Provide the (x, y) coordinate of the cell's center where the given text is located.  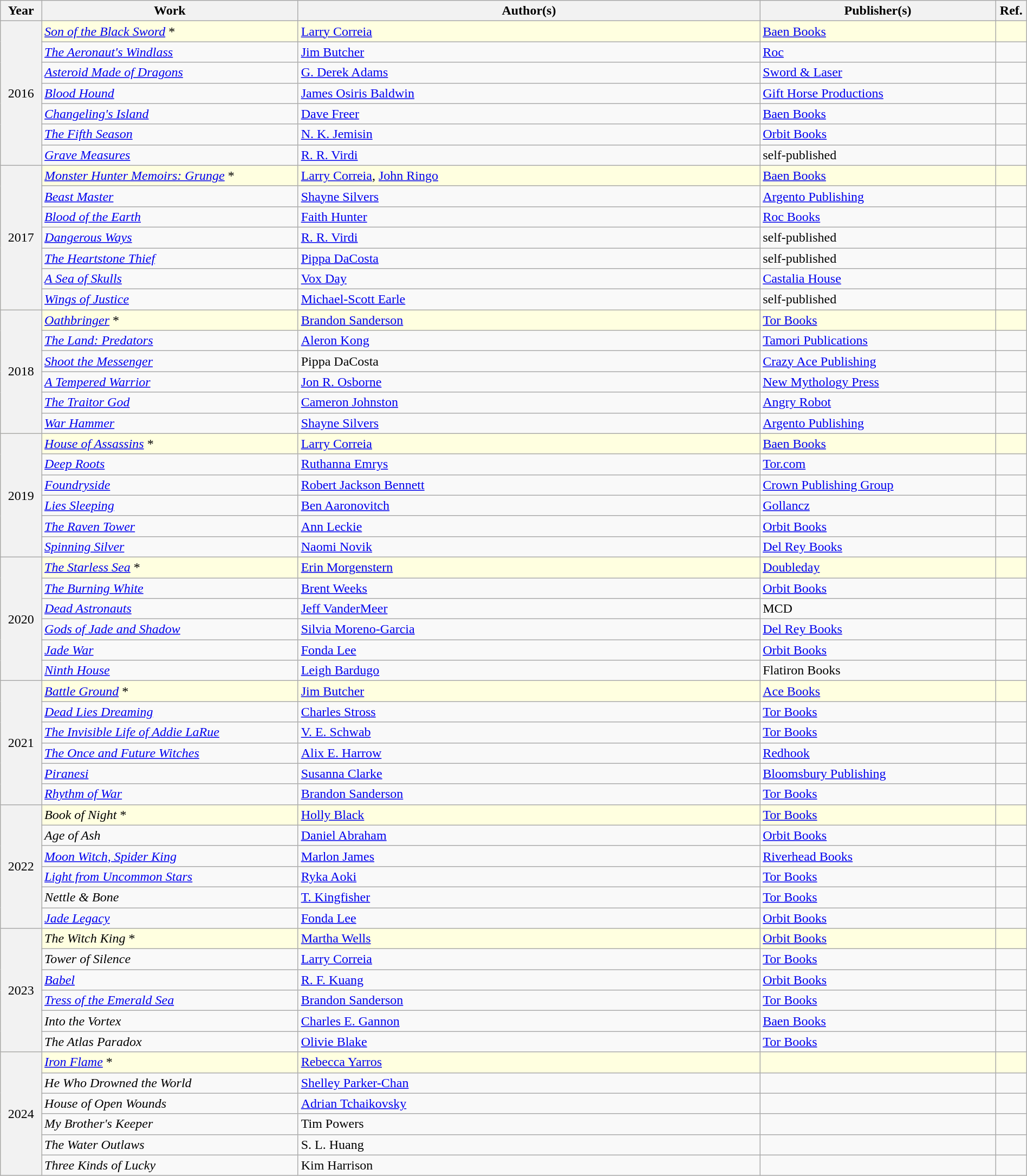
Vox Day (529, 279)
Cameron Johnston (529, 402)
Holly Black (529, 815)
Susanna Clarke (529, 774)
Dead Lies Dreaming (170, 712)
Foundryside (170, 485)
2016 (21, 93)
T. Kingfisher (529, 897)
Olivie Blake (529, 1042)
Dave Freer (529, 114)
Moon Witch, Spider King (170, 856)
Charles E. Gannon (529, 1021)
Wings of Justice (170, 300)
Silvia Moreno-Garcia (529, 629)
MCD (878, 609)
V. E. Schwab (529, 732)
Author(s) (529, 11)
Jon R. Osborne (529, 382)
The Once and Future Witches (170, 753)
The Atlas Paradox (170, 1042)
Ruthanna Emrys (529, 464)
2017 (21, 237)
Castalia House (878, 279)
New Mythology Press (878, 382)
The Burning White (170, 588)
Oathbringer * (170, 320)
Dangerous Ways (170, 237)
My Brother's Keeper (170, 1124)
Beast Master (170, 196)
Shelley Parker-Chan (529, 1083)
War Hammer (170, 423)
Crown Publishing Group (878, 485)
The Water Outlaws (170, 1145)
Adrian Tchaikovsky (529, 1103)
The Starless Sea * (170, 567)
Gollancz (878, 505)
The Land: Predators (170, 341)
Light from Uncommon Stars (170, 876)
Alix E. Harrow (529, 753)
Martha Wells (529, 939)
Jade War (170, 650)
The Heartstone Thief (170, 258)
Shoot the Messenger (170, 361)
Bloomsbury Publishing (878, 774)
Tim Powers (529, 1124)
Erin Morgenstern (529, 567)
Monster Hunter Memoirs: Grunge * (170, 176)
Rhythm of War (170, 794)
Nettle & Bone (170, 897)
R. F. Kuang (529, 980)
Battle Ground * (170, 691)
Year (21, 11)
2020 (21, 619)
Ben Aaronovitch (529, 505)
2019 (21, 495)
Book of Night * (170, 815)
The Witch King * (170, 939)
A Tempered Warrior (170, 382)
Naomi Novik (529, 547)
Asteroid Made of Dragons (170, 73)
Brent Weeks (529, 588)
Kim Harrison (529, 1165)
Michael-Scott Earle (529, 300)
Roc (878, 52)
Robert Jackson Bennett (529, 485)
2023 (21, 990)
Into the Vortex (170, 1021)
Marlon James (529, 856)
Three Kinds of Lucky (170, 1165)
G. Derek Adams (529, 73)
Blood Hound (170, 93)
Redhook (878, 753)
2022 (21, 866)
Roc Books (878, 217)
Babel (170, 980)
Work (170, 11)
2021 (21, 743)
Age of Ash (170, 835)
Riverhead Books (878, 856)
Larry Correia, John Ringo (529, 176)
Grave Measures (170, 155)
Ace Books (878, 691)
The Raven Tower (170, 526)
Jeff VanderMeer (529, 609)
Piranesi (170, 774)
Ann Leckie (529, 526)
Tress of the Emerald Sea (170, 1000)
Son of the Black Sword * (170, 31)
Flatiron Books (878, 671)
The Fifth Season (170, 134)
Deep Roots (170, 464)
S. L. Huang (529, 1145)
House of Assassins * (170, 444)
Blood of the Earth (170, 217)
Daniel Abraham (529, 835)
Spinning Silver (170, 547)
N. K. Jemisin (529, 134)
Changeling's Island (170, 114)
Angry Robot (878, 402)
The Traitor God (170, 402)
Publisher(s) (878, 11)
The Aeronaut's Windlass (170, 52)
2018 (21, 372)
Ninth House (170, 671)
He Who Drowned the World (170, 1083)
Ref. (1011, 11)
Lies Sleeping (170, 505)
Faith Hunter (529, 217)
Ryka Aoki (529, 876)
Tamori Publications (878, 341)
Tower of Silence (170, 959)
Charles Stross (529, 712)
James Osiris Baldwin (529, 93)
Dead Astronauts (170, 609)
Tor.com (878, 464)
Sword & Laser (878, 73)
Gift Horse Productions (878, 93)
House of Open Wounds (170, 1103)
A Sea of Skulls (170, 279)
Doubleday (878, 567)
Jade Legacy (170, 918)
Iron Flame * (170, 1062)
The Invisible Life of Addie LaRue (170, 732)
Crazy Ace Publishing (878, 361)
2024 (21, 1114)
Leigh Bardugo (529, 671)
Rebecca Yarros (529, 1062)
Gods of Jade and Shadow (170, 629)
Aleron Kong (529, 341)
